Pinpoint the cell where the given text exists, returning its [X, Y] midpoint coordinate. 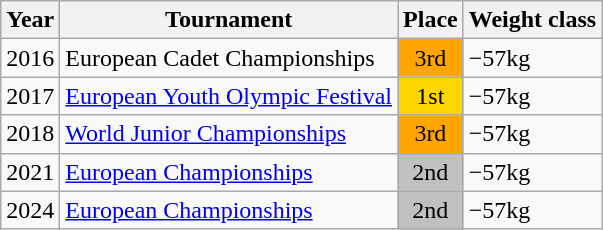
1st [431, 96]
Year [30, 20]
Tournament [229, 20]
2021 [30, 172]
European Cadet Championships [229, 58]
2024 [30, 210]
2017 [30, 96]
World Junior Championships [229, 134]
Place [431, 20]
Weight class [532, 20]
2016 [30, 58]
2018 [30, 134]
European Youth Olympic Festival [229, 96]
